Extract the (X, Y) coordinate from the center of the cell holding the provided text.  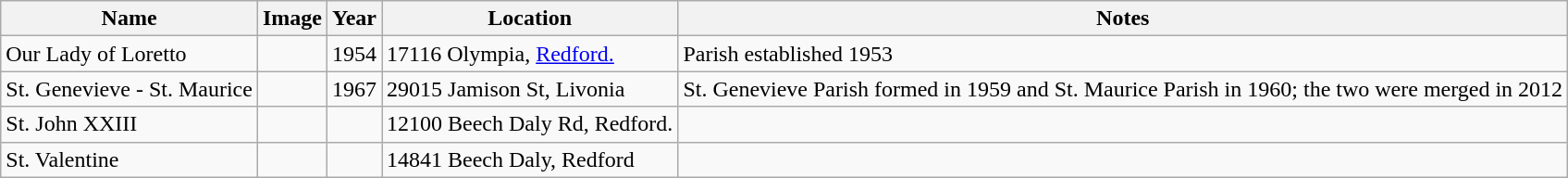
St. Valentine (130, 159)
St. Genevieve - St. Maurice (130, 89)
St. Genevieve Parish formed in 1959 and St. Maurice Parish in 1960; the two were merged in 2012 (1123, 89)
29015 Jamison St, Livonia (530, 89)
14841 Beech Daly, Redford (530, 159)
Location (530, 19)
Our Lady of Loretto (130, 54)
Image (292, 19)
12100 Beech Daly Rd, Redford. (530, 124)
Name (130, 19)
1954 (353, 54)
Year (353, 19)
1967 (353, 89)
Notes (1123, 19)
17116 Olympia, Redford. (530, 54)
St. John XXIII (130, 124)
Parish established 1953 (1123, 54)
